Return (x, y) of the center of cell containing provided text 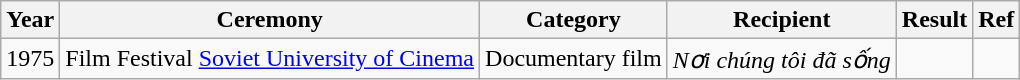
Ceremony (270, 20)
Documentary film (574, 59)
Year (30, 20)
Result (934, 20)
Category (574, 20)
1975 (30, 59)
Nơi chúng tôi đã sống (782, 59)
Film Festival Soviet University of Cinema (270, 59)
Recipient (782, 20)
Ref (996, 20)
